Determine the (X, Y) coordinate at the center of the cell enclosing the given text.  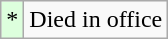
* (12, 20)
Died in office (96, 20)
